Scan for the cell matching the given text and deliver its (x, y) coordinate at center. 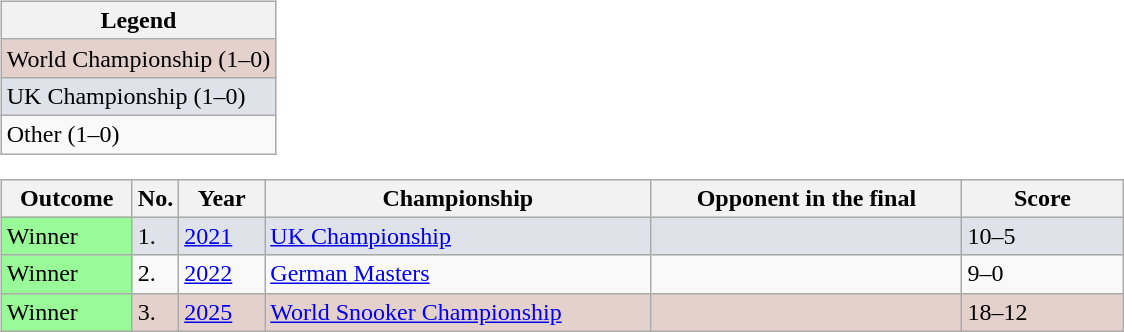
UK Championship (458, 236)
World Snooker Championship (458, 312)
Legend (138, 20)
2021 (222, 236)
2025 (222, 312)
Year (222, 198)
18–12 (1042, 312)
World Championship (1–0) (138, 58)
Championship (458, 198)
No. (155, 198)
2. (155, 274)
3. (155, 312)
9–0 (1042, 274)
2022 (222, 274)
UK Championship (1–0) (138, 96)
German Masters (458, 274)
Opponent in the final (806, 198)
Outcome (66, 198)
Other (1–0) (138, 134)
Score (1042, 198)
1. (155, 236)
10–5 (1042, 236)
